Search for the cell housing the specified text and yield its [X, Y] center coordinate. 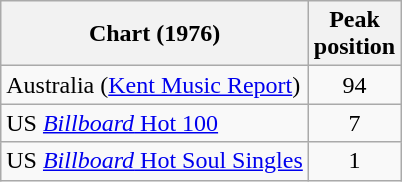
US Billboard Hot 100 [155, 123]
1 [354, 161]
94 [354, 85]
7 [354, 123]
Chart (1976) [155, 34]
Australia (Kent Music Report) [155, 85]
Peakposition [354, 34]
US Billboard Hot Soul Singles [155, 161]
